Identify which cell holds the provided text, then report its [X, Y] central coordinate. 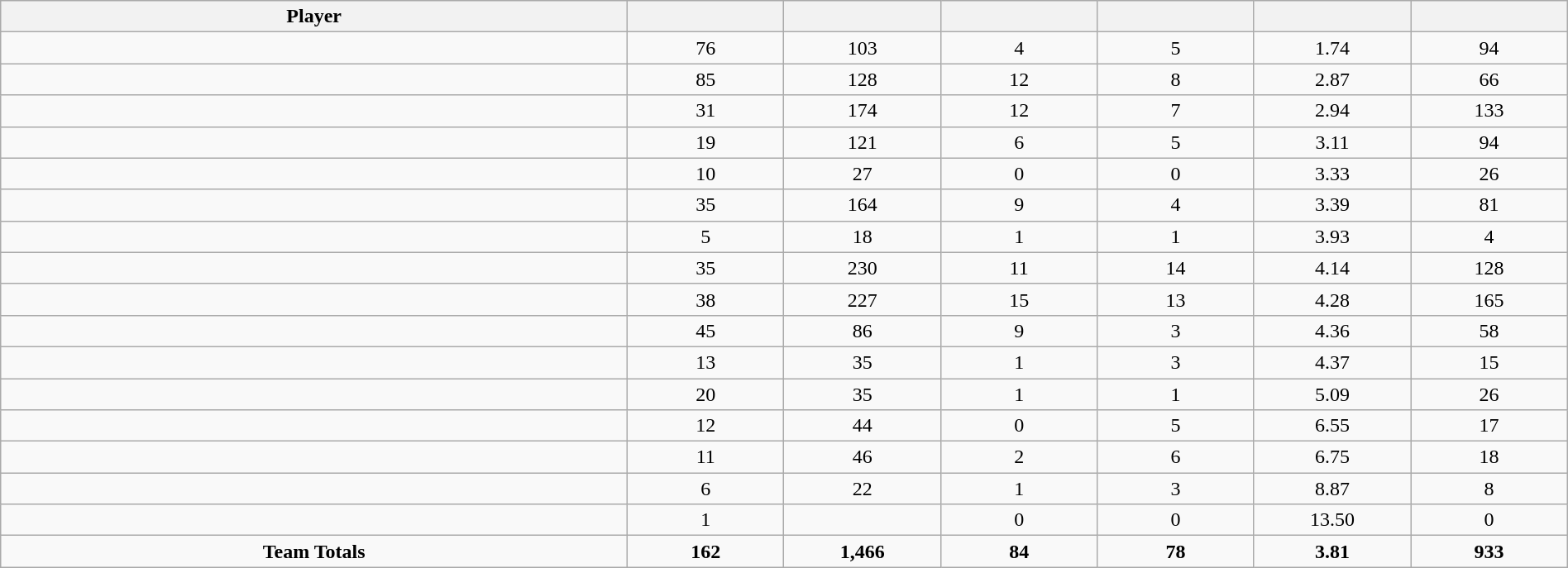
22 [862, 489]
3.33 [1331, 174]
121 [862, 142]
2 [1019, 457]
85 [706, 79]
5.09 [1331, 394]
933 [1489, 551]
4.37 [1331, 362]
Team Totals [314, 551]
76 [706, 48]
6.75 [1331, 457]
27 [862, 174]
162 [706, 551]
84 [1019, 551]
58 [1489, 331]
133 [1489, 111]
45 [706, 331]
230 [862, 268]
4.14 [1331, 268]
4.36 [1331, 331]
Player [314, 17]
3.11 [1331, 142]
10 [706, 174]
13.50 [1331, 520]
44 [862, 426]
6.55 [1331, 426]
78 [1176, 551]
164 [862, 205]
20 [706, 394]
227 [862, 299]
4.28 [1331, 299]
103 [862, 48]
81 [1489, 205]
19 [706, 142]
3.81 [1331, 551]
8.87 [1331, 489]
3.93 [1331, 236]
38 [706, 299]
17 [1489, 426]
1,466 [862, 551]
31 [706, 111]
14 [1176, 268]
46 [862, 457]
66 [1489, 79]
3.39 [1331, 205]
7 [1176, 111]
165 [1489, 299]
2.87 [1331, 79]
2.94 [1331, 111]
86 [862, 331]
174 [862, 111]
1.74 [1331, 48]
